Return the [x, y] coordinate for the center point of the cell that contains the specified text.  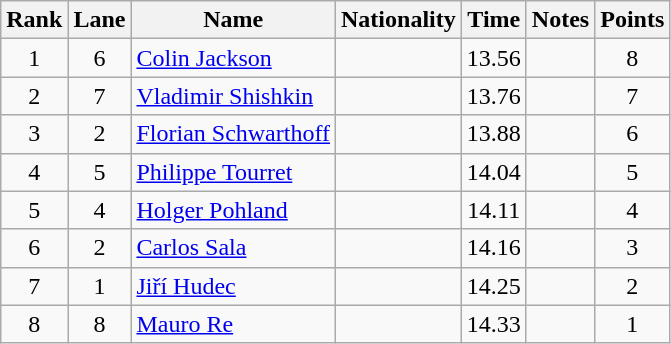
Rank [34, 20]
14.25 [494, 286]
13.56 [494, 58]
14.04 [494, 172]
Lane [100, 20]
14.16 [494, 248]
14.11 [494, 210]
Vladimir Shishkin [234, 96]
Nationality [399, 20]
Time [494, 20]
Jiří Hudec [234, 286]
13.88 [494, 134]
Mauro Re [234, 324]
13.76 [494, 96]
14.33 [494, 324]
Colin Jackson [234, 58]
Points [632, 20]
Florian Schwarthoff [234, 134]
Philippe Tourret [234, 172]
Carlos Sala [234, 248]
Notes [560, 20]
Holger Pohland [234, 210]
Name [234, 20]
